Detect which cell encompasses the target text, then output its (X, Y) center coordinate. 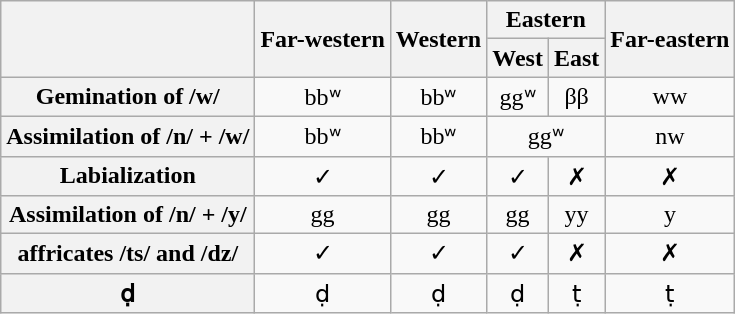
Far-western (322, 39)
Eastern (546, 20)
ww (670, 97)
ββ (576, 97)
y (670, 215)
affricates /ts/ and /dz/ (128, 254)
nw (670, 136)
Gemination of /w/ (128, 97)
West (518, 58)
Labialization (128, 176)
Western (438, 39)
yy (576, 215)
Assimilation of /n/ + /y/ (128, 215)
Far-eastern (670, 39)
Assimilation of /n/ + /w/ (128, 136)
East (576, 58)
